For the text-containing cell, return its midpoint in (x, y) coordinate format. 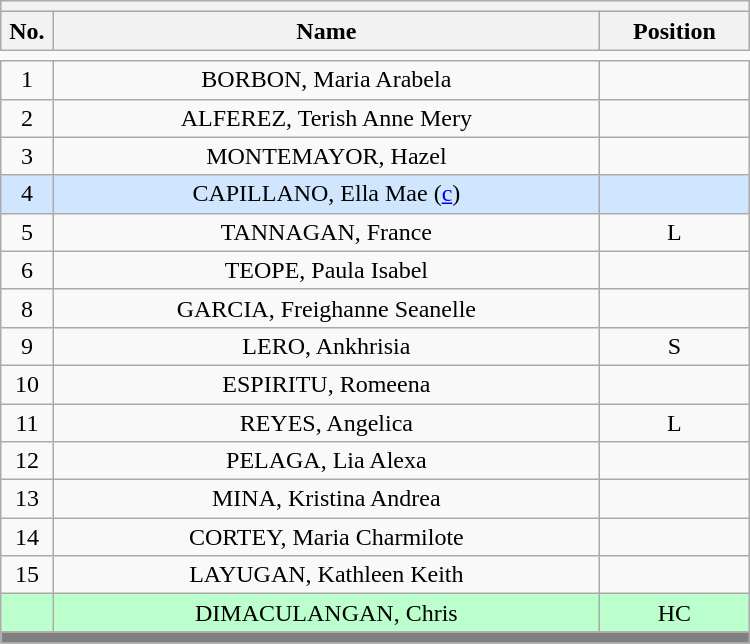
TANNAGAN, France (326, 232)
MONTEMAYOR, Hazel (326, 156)
5 (27, 232)
9 (27, 346)
No. (27, 31)
Position (675, 31)
15 (27, 575)
S (675, 346)
14 (27, 537)
ESPIRITU, Romeena (326, 384)
LERO, Ankhrisia (326, 346)
PELAGA, Lia Alexa (326, 461)
TEOPE, Paula Isabel (326, 270)
1 (27, 80)
LAYUGAN, Kathleen Keith (326, 575)
6 (27, 270)
ALFEREZ, Terish Anne Mery (326, 118)
REYES, Angelica (326, 423)
4 (27, 194)
HC (675, 613)
3 (27, 156)
12 (27, 461)
Name (326, 31)
CAPILLANO, Ella Mae (c) (326, 194)
CORTEY, Maria Charmilote (326, 537)
2 (27, 118)
8 (27, 308)
11 (27, 423)
13 (27, 499)
BORBON, Maria Arabela (326, 80)
GARCIA, Freighanne Seanelle (326, 308)
10 (27, 384)
DIMACULANGAN, Chris (326, 613)
MINA, Kristina Andrea (326, 499)
